Output the [x, y] coordinate of the center of the cell containing the given text.  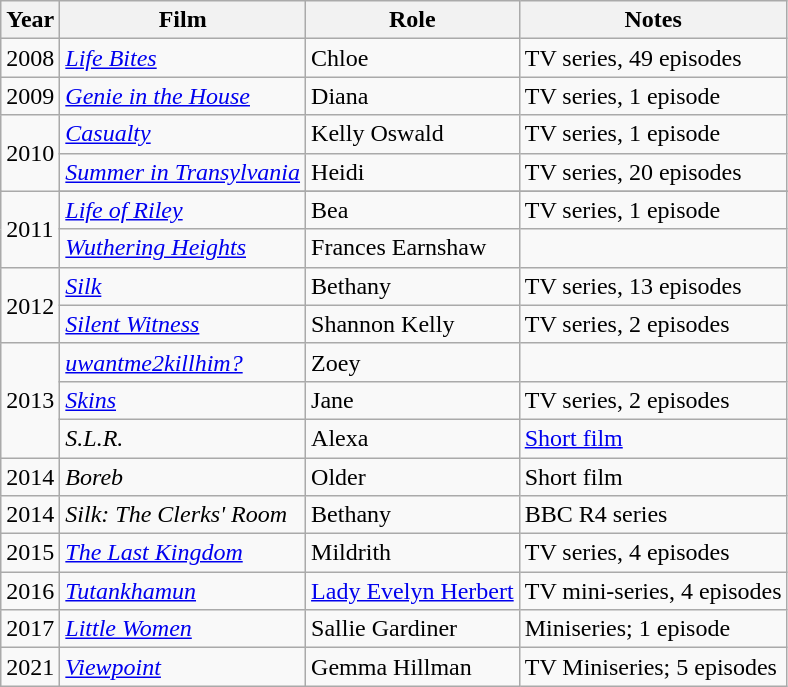
Chloe [413, 58]
The Last Kingdom [183, 553]
Alexa [413, 438]
2011 [30, 229]
2015 [30, 553]
2013 [30, 400]
Life Bites [183, 58]
2009 [30, 96]
Jane [413, 400]
Miniseries; 1 episode [653, 629]
Zoey [413, 362]
Role [413, 20]
2021 [30, 667]
Genie in the House [183, 96]
Life of Riley [183, 210]
Lady Evelyn Herbert [413, 591]
Mildrith [413, 553]
TV mini-series, 4 episodes [653, 591]
Year [30, 20]
Silk: The Clerks' Room [183, 515]
TV series, 20 episodes [653, 172]
TV series, 13 episodes [653, 286]
Viewpoint [183, 667]
TV series, 49 episodes [653, 58]
Frances Earnshaw [413, 248]
Tutankhamun [183, 591]
2010 [30, 153]
Wuthering Heights [183, 248]
Skins [183, 400]
Film [183, 20]
2008 [30, 58]
Silk [183, 286]
Gemma Hillman [413, 667]
Boreb [183, 477]
Bea [413, 210]
Silent Witness [183, 324]
Older [413, 477]
2012 [30, 305]
BBC R4 series [653, 515]
Notes [653, 20]
Kelly Oswald [413, 134]
Heidi [413, 172]
2017 [30, 629]
Little Women [183, 629]
Shannon Kelly [413, 324]
Sallie Gardiner [413, 629]
TV series, 4 episodes [653, 553]
2016 [30, 591]
S.L.R. [183, 438]
uwantme2killhim? [183, 362]
Diana [413, 96]
TV Miniseries; 5 episodes [653, 667]
Summer in Transylvania [183, 172]
Casualty [183, 134]
